Extract the (X, Y) coordinate from the center of the cell holding the provided text.  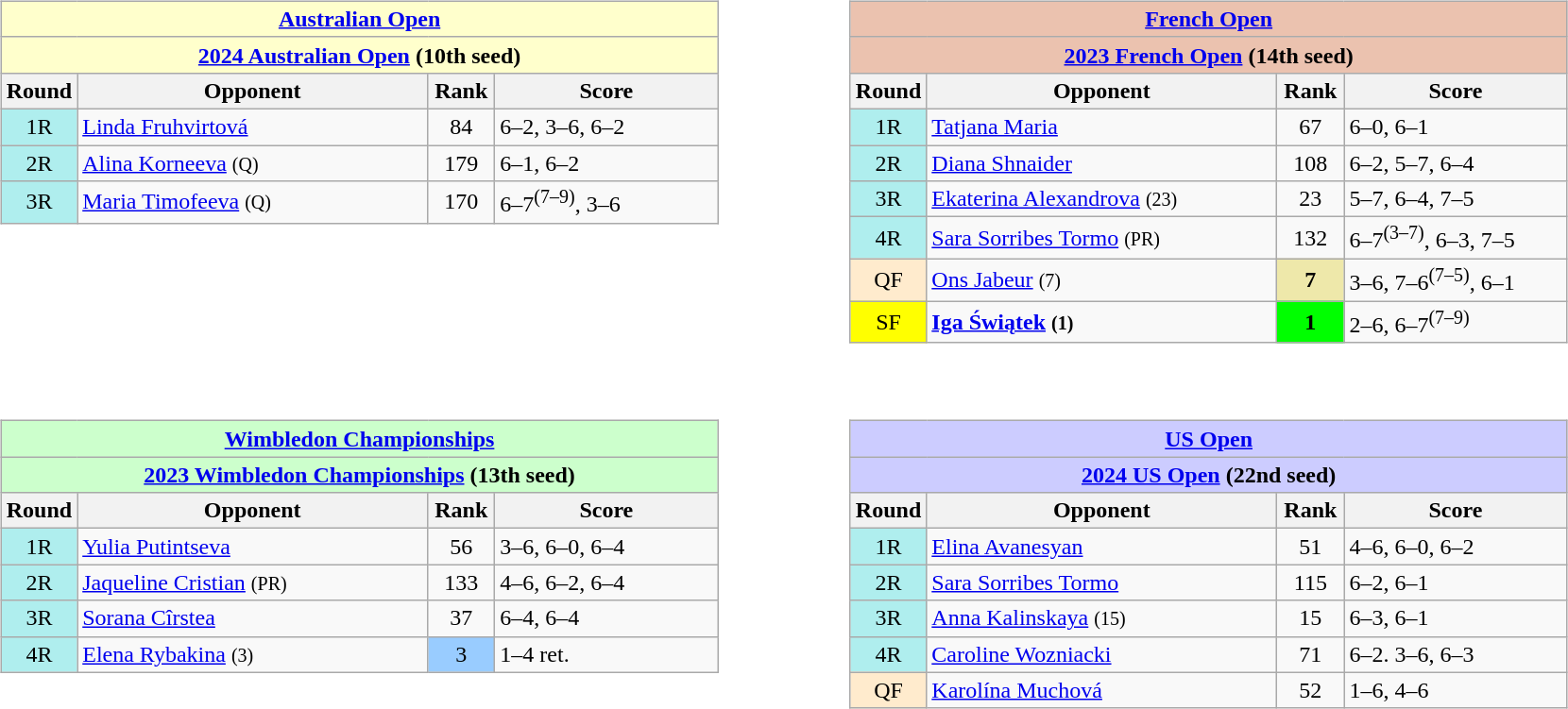
52 (1311, 690)
23 (1311, 199)
Caroline Wozniacki (1101, 654)
108 (1311, 163)
3–6, 6–0, 6–4 (606, 547)
US Open (1209, 439)
2023 French Open (14th seed) (1209, 55)
56 (461, 547)
170 (461, 202)
15 (1311, 618)
2024 US Open (22nd seed) (1209, 475)
4–6, 6–2, 6–4 (606, 582)
Elina Avanesyan (1101, 547)
6–7(7–9), 3–6 (606, 202)
Jaqueline Cristian (PR) (253, 582)
3–6, 7–6(7–5), 6–1 (1456, 279)
51 (1311, 547)
132 (1311, 238)
6–2, 3–6, 6–2 (606, 127)
Ekaterina Alexandrova (23) (1101, 199)
2024 Australian Open (10th seed) (359, 55)
71 (1311, 654)
French Open (1209, 19)
6–2, 5–7, 6–4 (1456, 163)
6–3, 6–1 (1456, 618)
1 (1311, 323)
Australian Open (359, 19)
Karolína Muchová (1101, 690)
67 (1311, 127)
Alina Korneeva (Q) (253, 163)
Sara Sorribes Tormo (PR) (1101, 238)
6–1, 6–2 (606, 163)
7 (1311, 279)
179 (461, 163)
4–6, 6–0, 6–2 (1456, 547)
84 (461, 127)
Yulia Putintseva (253, 547)
Maria Timofeeva (Q) (253, 202)
5–7, 6–4, 7–5 (1456, 199)
Sara Sorribes Tormo (1101, 582)
Diana Shnaider (1101, 163)
115 (1311, 582)
Tatjana Maria (1101, 127)
Iga Świątek (1) (1101, 323)
2023 Wimbledon Championships (13th seed) (359, 475)
6–7(3–7), 6–3, 7–5 (1456, 238)
Linda Fruhvirtová (253, 127)
37 (461, 618)
6–2, 6–1 (1456, 582)
3 (461, 654)
Anna Kalinskaya (15) (1101, 618)
Elena Rybakina (3) (253, 654)
SF (888, 323)
Sorana Cîrstea (253, 618)
6–4, 6–4 (606, 618)
1–4 ret. (606, 654)
133 (461, 582)
Wimbledon Championships (359, 439)
Ons Jabeur (7) (1101, 279)
2–6, 6–7(7–9) (1456, 323)
1–6, 4–6 (1456, 690)
6–0, 6–1 (1456, 127)
6–2. 3–6, 6–3 (1456, 654)
